Capture the cell that displays the provided text and extract its (X, Y) central coordinate. 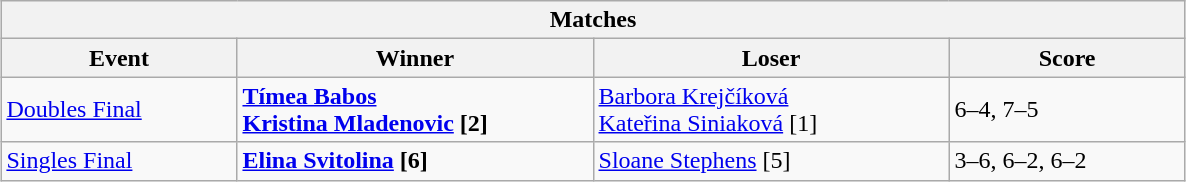
Score (1067, 58)
Elina Svitolina [6] (415, 161)
Doubles Final (119, 110)
6–4, 7–5 (1067, 110)
Winner (415, 58)
3–6, 6–2, 6–2 (1067, 161)
Tímea Babos Kristina Mladenovic [2] (415, 110)
Singles Final (119, 161)
Loser (771, 58)
Barbora Krejčíková Kateřina Siniaková [1] (771, 110)
Event (119, 58)
Sloane Stephens [5] (771, 161)
Matches (593, 20)
